Find where the given text appears and provide that cell's center as [X, Y] coordinate. 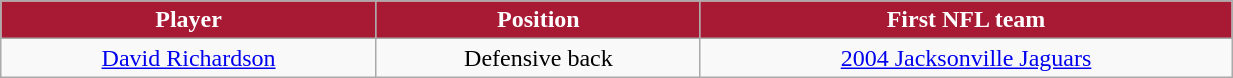
Player [189, 20]
David Richardson [189, 58]
2004 Jacksonville Jaguars [966, 58]
Defensive back [538, 58]
First NFL team [966, 20]
Position [538, 20]
